Capture the cell that displays the provided text and extract its [x, y] central coordinate. 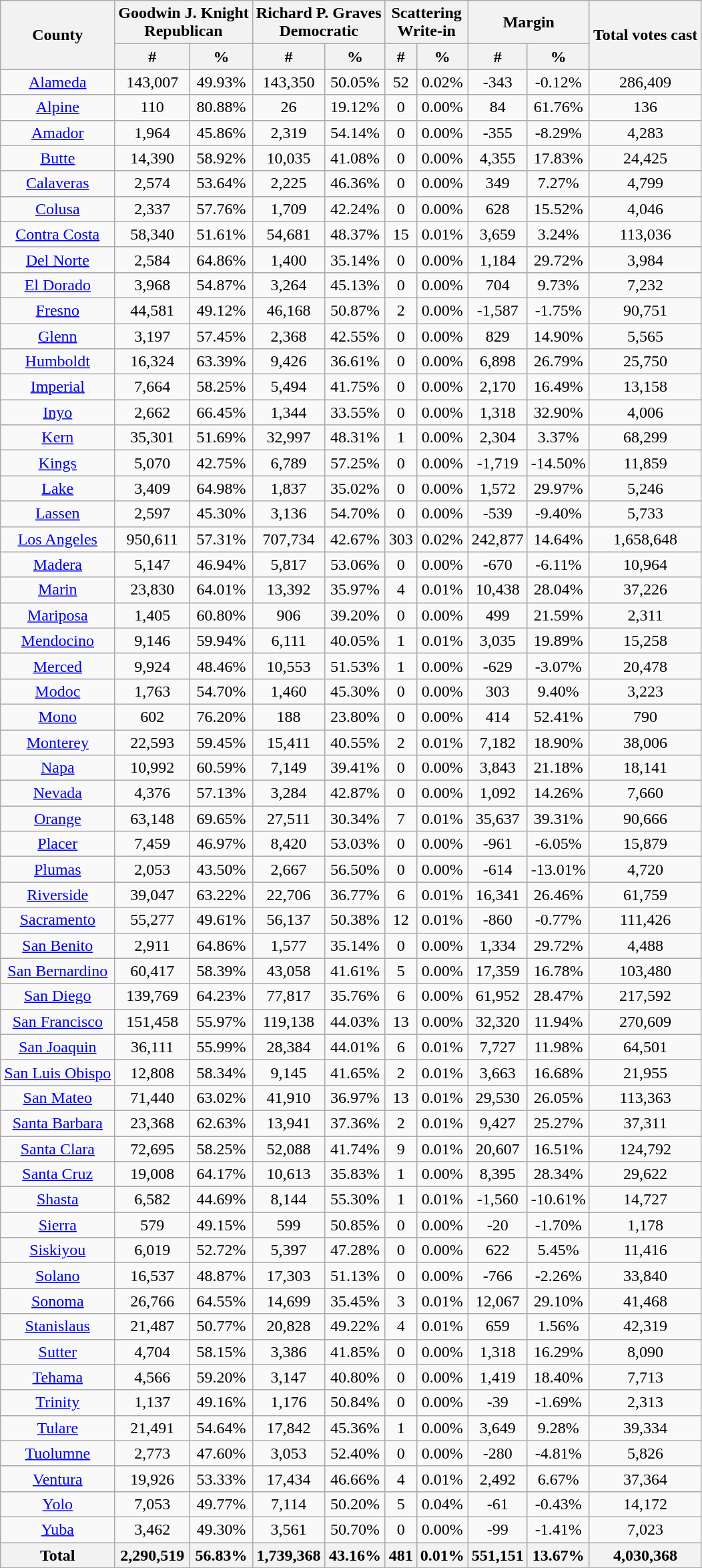
19.89% [558, 641]
13,941 [288, 1123]
28,384 [288, 1047]
2,667 [288, 869]
58.34% [222, 1072]
5,733 [645, 514]
-1,719 [498, 463]
43.50% [222, 869]
42.24% [355, 209]
1,709 [288, 209]
2,290,519 [152, 1555]
9 [400, 1148]
-539 [498, 514]
Yolo [57, 1504]
35.45% [355, 1301]
49.16% [222, 1403]
16.68% [558, 1072]
-343 [498, 82]
38,006 [645, 743]
41.61% [355, 971]
Sonoma [57, 1301]
579 [152, 1225]
217,592 [645, 996]
16.78% [558, 971]
39,334 [645, 1428]
21,487 [152, 1326]
2,313 [645, 1403]
18,141 [645, 768]
3,035 [498, 641]
3,197 [152, 336]
35.83% [355, 1174]
45.36% [355, 1428]
2,492 [498, 1479]
Mendocino [57, 641]
77,817 [288, 996]
Sierra [57, 1225]
90,751 [645, 310]
704 [498, 285]
10,035 [288, 158]
60,417 [152, 971]
57.76% [222, 209]
40.55% [355, 743]
52.41% [558, 717]
7,713 [645, 1377]
6,789 [288, 463]
61.76% [558, 107]
53.03% [355, 844]
San Luis Obispo [57, 1072]
Colusa [57, 209]
Del Norte [57, 260]
829 [498, 336]
-0.43% [558, 1504]
Humboldt [57, 362]
-1.69% [558, 1403]
64,501 [645, 1047]
Ventura [57, 1479]
Stanislaus [57, 1326]
15 [400, 234]
950,611 [152, 539]
Richard P. GravesDemocratic [319, 23]
Shasta [57, 1200]
9,924 [152, 666]
17,303 [288, 1276]
16,537 [152, 1276]
39.41% [355, 768]
-670 [498, 564]
2,597 [152, 514]
41.08% [355, 158]
60.80% [222, 615]
61,952 [498, 996]
San Bernardino [57, 971]
4,488 [645, 945]
-6.11% [558, 564]
3,561 [288, 1529]
11,416 [645, 1250]
Tuolumne [57, 1453]
37,311 [645, 1123]
61,759 [645, 895]
Santa Cruz [57, 1174]
El Dorado [57, 285]
9.73% [558, 285]
-14.50% [558, 463]
2,911 [152, 945]
9,427 [498, 1123]
24,425 [645, 158]
4,376 [152, 793]
1,176 [288, 1403]
4,355 [498, 158]
San Benito [57, 945]
Fresno [57, 310]
Plumas [57, 869]
63.39% [222, 362]
Nevada [57, 793]
5,826 [645, 1453]
3,284 [288, 793]
San Francisco [57, 1022]
10,613 [288, 1174]
Alpine [57, 107]
Solano [57, 1276]
-99 [498, 1529]
Inyo [57, 412]
7,660 [645, 793]
63.22% [222, 895]
242,877 [498, 539]
10,438 [498, 590]
57.31% [222, 539]
Sutter [57, 1352]
49.61% [222, 920]
53.33% [222, 1479]
50.05% [355, 82]
16.49% [558, 387]
Placer [57, 844]
50.38% [355, 920]
12,067 [498, 1301]
33,840 [645, 1276]
20,607 [498, 1148]
19.12% [355, 107]
26,766 [152, 1301]
72,695 [152, 1148]
4,720 [645, 869]
14.26% [558, 793]
113,363 [645, 1098]
1,460 [288, 691]
3,663 [498, 1072]
32,320 [498, 1022]
-280 [498, 1453]
52,088 [288, 1148]
14,727 [645, 1200]
286,409 [645, 82]
14.90% [558, 336]
35.97% [355, 590]
143,007 [152, 82]
-1,587 [498, 310]
21.18% [558, 768]
28.34% [558, 1174]
103,480 [645, 971]
22,593 [152, 743]
3,968 [152, 285]
42.67% [355, 539]
Calaveras [57, 183]
32.90% [558, 412]
26.46% [558, 895]
58.92% [222, 158]
-39 [498, 1403]
7,149 [288, 768]
3,386 [288, 1352]
Napa [57, 768]
-1.41% [558, 1529]
Mariposa [57, 615]
5,070 [152, 463]
San Joaquin [57, 1047]
55.30% [355, 1200]
26.79% [558, 362]
0.04% [442, 1504]
64.23% [222, 996]
36,111 [152, 1047]
Trinity [57, 1403]
9,145 [288, 1072]
Siskiyou [57, 1250]
4,566 [152, 1377]
27,511 [288, 819]
4,704 [152, 1352]
Santa Clara [57, 1148]
Tehama [57, 1377]
7,664 [152, 387]
52 [400, 82]
63.02% [222, 1098]
62.63% [222, 1123]
6,111 [288, 641]
-0.77% [558, 920]
57.25% [355, 463]
-9.40% [558, 514]
44,581 [152, 310]
Contra Costa [57, 234]
414 [498, 717]
143,350 [288, 82]
County [57, 35]
40.05% [355, 641]
3 [400, 1301]
1,344 [288, 412]
-4.81% [558, 1453]
-6.05% [558, 844]
1,184 [498, 260]
41.74% [355, 1148]
53.64% [222, 183]
3,136 [288, 514]
49.93% [222, 82]
55,277 [152, 920]
7.27% [558, 183]
41.85% [355, 1352]
8,395 [498, 1174]
45.86% [222, 133]
1,577 [288, 945]
50.70% [355, 1529]
9,146 [152, 641]
-2.26% [558, 1276]
29,530 [498, 1098]
9.28% [558, 1428]
13,392 [288, 590]
3,264 [288, 285]
58.39% [222, 971]
11.98% [558, 1047]
13,158 [645, 387]
1,178 [645, 1225]
Goodwin J. KnightRepublican [184, 23]
3,409 [152, 488]
111,426 [645, 920]
18.40% [558, 1377]
6,019 [152, 1250]
9.40% [558, 691]
270,609 [645, 1022]
15.52% [558, 209]
44.01% [355, 1047]
69.65% [222, 819]
16,341 [498, 895]
4,283 [645, 133]
602 [152, 717]
17,842 [288, 1428]
1,964 [152, 133]
2,662 [152, 412]
46.94% [222, 564]
5,246 [645, 488]
Madera [57, 564]
5,494 [288, 387]
Imperial [57, 387]
12 [400, 920]
51.13% [355, 1276]
Orange [57, 819]
50.85% [355, 1225]
-1,560 [498, 1200]
Sacramento [57, 920]
7 [400, 819]
56.83% [222, 1555]
14,390 [152, 158]
7,727 [498, 1047]
49.12% [222, 310]
2,225 [288, 183]
51.61% [222, 234]
35,301 [152, 438]
906 [288, 615]
49.77% [222, 1504]
45.13% [355, 285]
8,144 [288, 1200]
64.98% [222, 488]
76.20% [222, 717]
4,030,368 [645, 1555]
16.29% [558, 1352]
49.15% [222, 1225]
Glenn [57, 336]
10,964 [645, 564]
2,053 [152, 869]
1,137 [152, 1403]
19,926 [152, 1479]
Santa Barbara [57, 1123]
50.87% [355, 310]
10,553 [288, 666]
53.06% [355, 564]
3,223 [645, 691]
Merced [57, 666]
54.64% [222, 1428]
13.67% [558, 1555]
46,168 [288, 310]
3.37% [558, 438]
36.97% [355, 1098]
37.36% [355, 1123]
188 [288, 717]
Total [57, 1555]
50.20% [355, 1504]
43,058 [288, 971]
55.99% [222, 1047]
-61 [498, 1504]
47.60% [222, 1453]
41,910 [288, 1098]
52.72% [222, 1250]
57.45% [222, 336]
42.55% [355, 336]
-614 [498, 869]
5.45% [558, 1250]
48.37% [355, 234]
17,359 [498, 971]
5,397 [288, 1250]
26 [288, 107]
Yuba [57, 1529]
54.14% [355, 133]
21,955 [645, 1072]
4,799 [645, 183]
ScatteringWrite-in [426, 23]
1,419 [498, 1377]
-629 [498, 666]
551,151 [498, 1555]
113,036 [645, 234]
25.27% [558, 1123]
14.64% [558, 539]
16.51% [558, 1148]
29,622 [645, 1174]
136 [645, 107]
47.28% [355, 1250]
35.02% [355, 488]
39.20% [355, 615]
40.80% [355, 1377]
50.84% [355, 1403]
15,879 [645, 844]
37,226 [645, 590]
48.31% [355, 438]
-0.12% [558, 82]
14,699 [288, 1301]
23,368 [152, 1123]
4,006 [645, 412]
54,681 [288, 234]
6,898 [498, 362]
64.17% [222, 1174]
57.13% [222, 793]
San Diego [57, 996]
Marin [57, 590]
49.30% [222, 1529]
80.88% [222, 107]
60.59% [222, 768]
2,773 [152, 1453]
-355 [498, 133]
2,337 [152, 209]
2,304 [498, 438]
-1.70% [558, 1225]
Total votes cast [645, 35]
1,739,368 [288, 1555]
8,420 [288, 844]
7,114 [288, 1504]
1,405 [152, 615]
628 [498, 209]
119,138 [288, 1022]
37,364 [645, 1479]
Kern [57, 438]
21,491 [152, 1428]
1,400 [288, 260]
35.76% [355, 996]
54.87% [222, 285]
41.75% [355, 387]
22,706 [288, 895]
33.55% [355, 412]
2,574 [152, 183]
23.80% [355, 717]
622 [498, 1250]
-13.01% [558, 869]
59.45% [222, 743]
48.46% [222, 666]
71,440 [152, 1098]
1,334 [498, 945]
10,992 [152, 768]
7,182 [498, 743]
19,008 [152, 1174]
50.77% [222, 1326]
7,232 [645, 285]
Modoc [57, 691]
110 [152, 107]
-8.29% [558, 133]
7,459 [152, 844]
1,092 [498, 793]
17,434 [288, 1479]
Amador [57, 133]
36.61% [355, 362]
49.22% [355, 1326]
124,792 [645, 1148]
39.31% [558, 819]
15,411 [288, 743]
68,299 [645, 438]
30.34% [355, 819]
8,090 [645, 1352]
46.97% [222, 844]
1,837 [288, 488]
349 [498, 183]
29.97% [558, 488]
52.40% [355, 1453]
32,997 [288, 438]
36.77% [355, 895]
14,172 [645, 1504]
599 [288, 1225]
-1.75% [558, 310]
56,137 [288, 920]
20,828 [288, 1326]
29.10% [558, 1301]
17.83% [558, 158]
56.50% [355, 869]
7,023 [645, 1529]
23,830 [152, 590]
707,734 [288, 539]
Monterey [57, 743]
42.87% [355, 793]
51.69% [222, 438]
44.69% [222, 1200]
-860 [498, 920]
3,659 [498, 234]
3,843 [498, 768]
3.24% [558, 234]
46.36% [355, 183]
5,565 [645, 336]
12,808 [152, 1072]
16,324 [152, 362]
48.87% [222, 1276]
2,368 [288, 336]
Los Angeles [57, 539]
-961 [498, 844]
6.67% [558, 1479]
46.66% [355, 1479]
2,170 [498, 387]
1,658,648 [645, 539]
35,637 [498, 819]
44.03% [355, 1022]
3,649 [498, 1428]
151,458 [152, 1022]
2,584 [152, 260]
Mono [57, 717]
Margin [529, 23]
Lake [57, 488]
51.53% [355, 666]
41.65% [355, 1072]
90,666 [645, 819]
64.01% [222, 590]
4,046 [645, 209]
58.15% [222, 1352]
2,319 [288, 133]
84 [498, 107]
3,147 [288, 1377]
San Mateo [57, 1098]
-10.61% [558, 1200]
9,426 [288, 362]
-20 [498, 1225]
1.56% [558, 1326]
481 [400, 1555]
58,340 [152, 234]
790 [645, 717]
11,859 [645, 463]
6,582 [152, 1200]
3,984 [645, 260]
2,311 [645, 615]
Lassen [57, 514]
-3.07% [558, 666]
1,572 [498, 488]
59.94% [222, 641]
Riverside [57, 895]
15,258 [645, 641]
26.05% [558, 1098]
659 [498, 1326]
20,478 [645, 666]
28.47% [558, 996]
7,053 [152, 1504]
39,047 [152, 895]
55.97% [222, 1022]
499 [498, 615]
21.59% [558, 615]
42.75% [222, 463]
3,053 [288, 1453]
25,750 [645, 362]
-766 [498, 1276]
3,462 [152, 1529]
18.90% [558, 743]
11.94% [558, 1022]
139,769 [152, 996]
Butte [57, 158]
41,468 [645, 1301]
Alameda [57, 82]
5,817 [288, 564]
5,147 [152, 564]
1,763 [152, 691]
Kings [57, 463]
66.45% [222, 412]
59.20% [222, 1377]
63,148 [152, 819]
Tulare [57, 1428]
28.04% [558, 590]
43.16% [355, 1555]
64.55% [222, 1301]
42,319 [645, 1326]
